Return the [x, y] coordinate for the center point of the cell that contains the specified text.  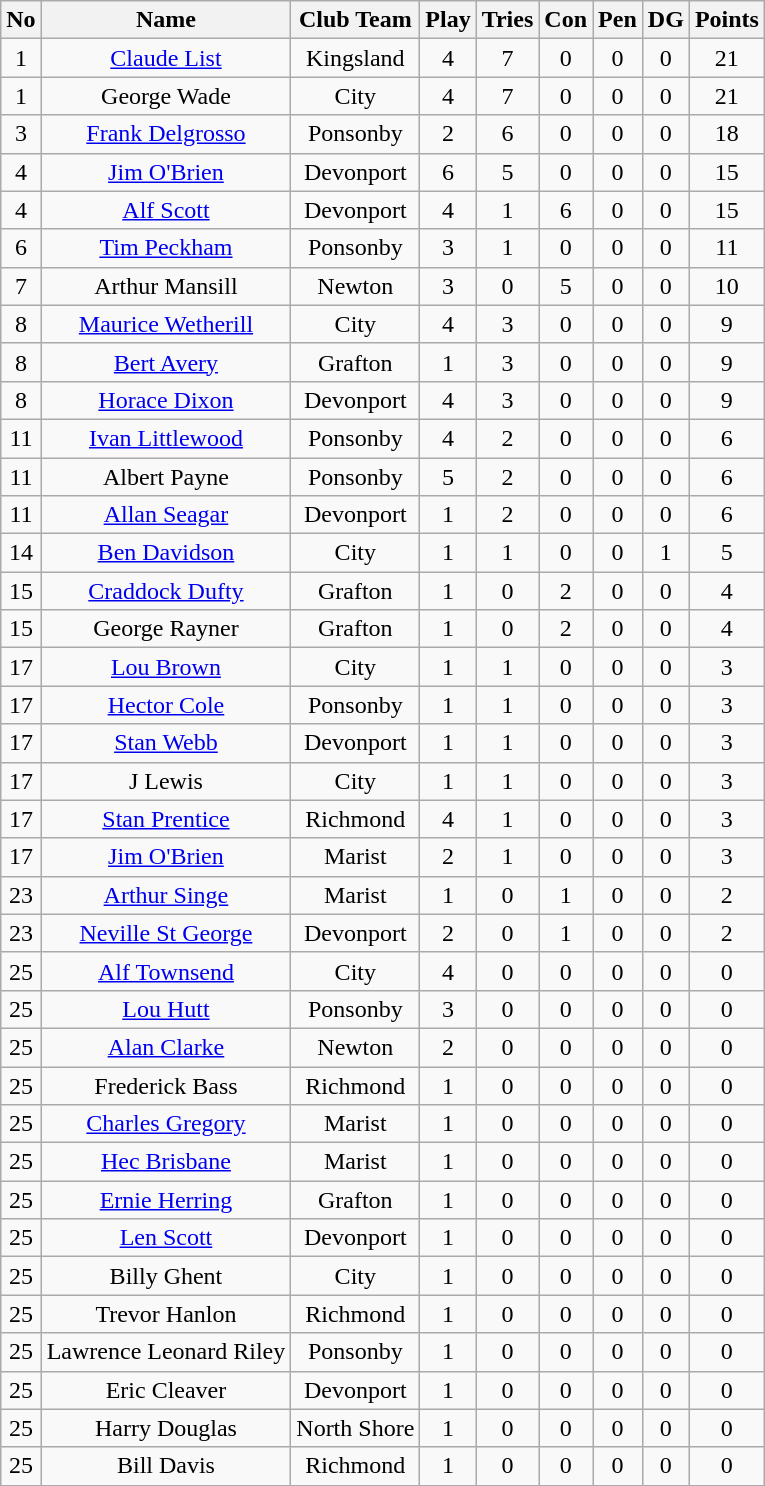
Ernie Herring [166, 1200]
Tries [508, 20]
Ivan Littlewood [166, 438]
Bill Davis [166, 1466]
Lou Brown [166, 667]
Harry Douglas [166, 1428]
George Wade [166, 96]
Allan Seagar [166, 515]
Arthur Singe [166, 895]
Name [166, 20]
Eric Cleaver [166, 1390]
North Shore [356, 1428]
Kingsland [356, 58]
Ben Davidson [166, 553]
Tim Peckham [166, 248]
Craddock Dufty [166, 591]
Club Team [356, 20]
Alan Clarke [166, 1047]
Hec Brisbane [166, 1162]
Hector Cole [166, 705]
Trevor Hanlon [166, 1314]
Maurice Wetherill [166, 324]
Pen [618, 20]
Alf Scott [166, 210]
Frederick Bass [166, 1085]
DG [666, 20]
Len Scott [166, 1238]
14 [21, 553]
Horace Dixon [166, 400]
Charles Gregory [166, 1124]
Bert Avery [166, 362]
Frank Delgrosso [166, 134]
Albert Payne [166, 477]
Billy Ghent [166, 1276]
10 [726, 286]
Arthur Mansill [166, 286]
Stan Prentice [166, 819]
Stan Webb [166, 743]
George Rayner [166, 629]
Alf Townsend [166, 971]
Con [566, 20]
Points [726, 20]
Play [448, 20]
18 [726, 134]
Lou Hutt [166, 1009]
Neville St George [166, 933]
Claude List [166, 58]
No [21, 20]
Lawrence Leonard Riley [166, 1352]
J Lewis [166, 781]
